Capture the cell that displays the provided text and extract its [x, y] central coordinate. 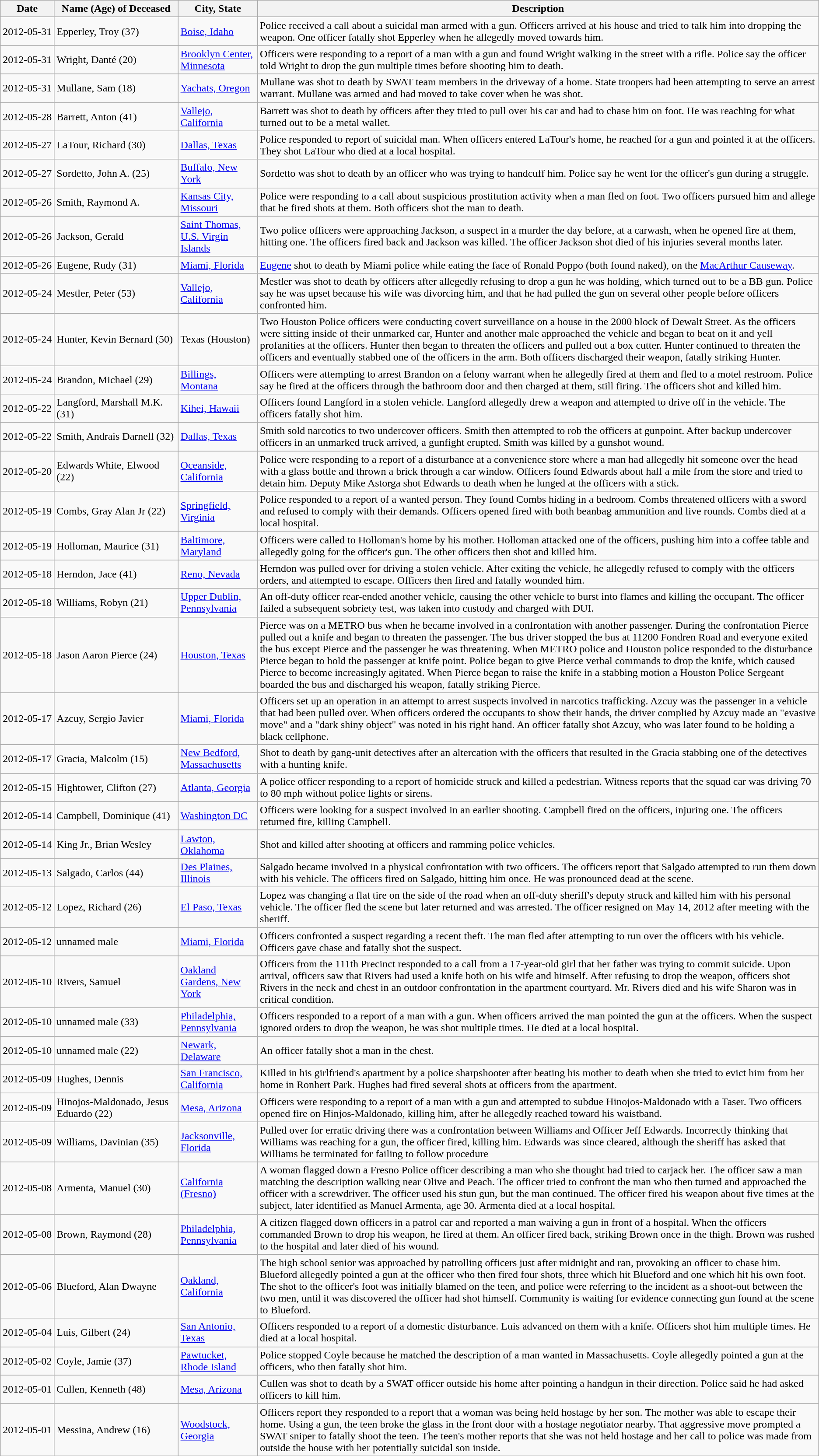
unnamed male (33) [116, 1022]
Williams, Davinian (35) [116, 1142]
Newark, Delaware [218, 1051]
Messina, Andrew (16) [116, 1430]
Eugene shot to death by Miami police while eating the face of Ronald Poppo (both found naked), on the MacArthur Causeway. [538, 265]
2012‑05‑31 [27, 31]
Armenta, Manuel (30) [116, 1188]
Lawton, Oklahoma [218, 844]
Herndon, Jace (41) [116, 574]
2012-05-06 [27, 1286]
Cullen, Kenneth (48) [116, 1389]
San Francisco, California [218, 1079]
El Paso, Texas [218, 907]
unnamed male (22) [116, 1051]
Oceanside, California [218, 471]
Mestler, Peter (53) [116, 293]
Name (Age) of Deceased [116, 9]
Woodstock, Georgia [218, 1430]
Hughes, Dennis [116, 1079]
Hinojos-Maldonado, Jesus Eduardo (22) [116, 1108]
2012-05-20 [27, 471]
Shot and killed after shooting at officers and ramming police vehicles. [538, 844]
Coyle, Jamie (37) [116, 1361]
2012-05-02 [27, 1361]
Eugene, Rudy (31) [116, 265]
Epperley, Troy (37) [116, 31]
Lopez, Richard (26) [116, 907]
Mullane, Sam (18) [116, 88]
Hightower, Clifton (27) [116, 787]
Oakland, California [218, 1286]
Barrett, Anton (41) [116, 116]
Wright, Danté (20) [116, 59]
2012-05-15 [27, 787]
Texas (Houston) [218, 339]
Date [27, 9]
Combs, Gray Alan Jr (22) [116, 511]
San Antonio, Texas [218, 1333]
Jason Aaron Pierce (24) [116, 654]
Williams, Robyn (21) [116, 603]
Rivers, Samuel [116, 982]
Smith, Raymond A. [116, 202]
Brooklyn Center, Minnesota [218, 59]
Washington DC [218, 815]
Luis, Gilbert (24) [116, 1333]
2012-05-13 [27, 872]
Langford, Marshall M.K. (31) [116, 409]
Sordetto was shot to death by an officer who was trying to handcuff him. Police say he went for the officer's gun during a struggle. [538, 173]
Billings, Montana [218, 380]
Description [538, 9]
Smith, Andrais Darnell (32) [116, 437]
LaTour, Richard (30) [116, 145]
Atlanta, Georgia [218, 787]
City, State [218, 9]
Houston, Texas [218, 654]
Baltimore, Maryland [218, 546]
2012-05-28 [27, 116]
Jackson, Gerald [116, 236]
Upper Dublin, Pennsylvania [218, 603]
An officer fatally shot a man in the chest. [538, 1051]
Saint Thomas, U.S. Virgin Islands [218, 236]
Oakland Gardens, New York [218, 982]
Gracia, Malcolm (15) [116, 759]
Kihei, Hawaii [218, 409]
Azcuy, Sergio Javier [116, 718]
Springfield, Virginia [218, 511]
Edwards White, Elwood (22) [116, 471]
New Bedford, Massachusetts [218, 759]
California (Fresno) [218, 1188]
King Jr., Brian Wesley [116, 844]
Brandon, Michael (29) [116, 380]
Brown, Raymond (28) [116, 1234]
Reno, Nevada [218, 574]
unnamed male [116, 941]
Campbell, Dominique (41) [116, 815]
Sordetto, John A. (25) [116, 173]
Boise, Idaho [218, 31]
Holloman, Maurice (31) [116, 546]
2012-05-04 [27, 1333]
Hunter, Kevin Bernard (50) [116, 339]
Des Plaines, Illinois [218, 872]
Pawtucket, Rhode Island [218, 1361]
Yachats, Oregon [218, 88]
Buffalo, New York [218, 173]
Blueford, Alan Dwayne [116, 1286]
Kansas City, Missouri [218, 202]
Salgado, Carlos (44) [116, 872]
Jacksonville, Florida [218, 1142]
